Capture the cell that displays the provided text and extract its [x, y] central coordinate. 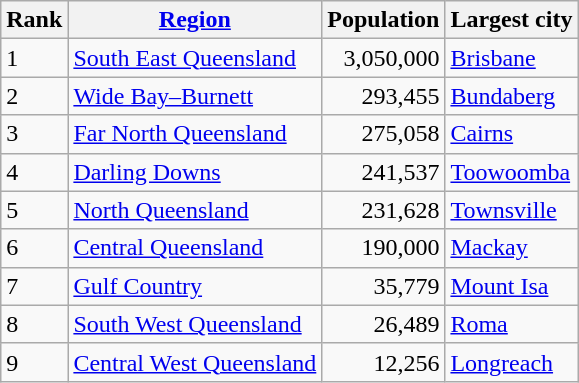
Longreach [512, 362]
Mount Isa [512, 286]
Roma [512, 324]
Largest city [512, 20]
6 [34, 248]
Gulf Country [195, 286]
Rank [34, 20]
5 [34, 210]
South East Queensland [195, 58]
Cairns [512, 134]
Darling Downs [195, 172]
2 [34, 96]
35,779 [384, 286]
241,537 [384, 172]
26,489 [384, 324]
Central West Queensland [195, 362]
South West Queensland [195, 324]
Far North Queensland [195, 134]
Toowoomba [512, 172]
Central Queensland [195, 248]
Region [195, 20]
231,628 [384, 210]
7 [34, 286]
9 [34, 362]
3,050,000 [384, 58]
190,000 [384, 248]
4 [34, 172]
12,256 [384, 362]
North Queensland [195, 210]
1 [34, 58]
Townsville [512, 210]
Brisbane [512, 58]
Bundaberg [512, 96]
8 [34, 324]
Mackay [512, 248]
293,455 [384, 96]
Wide Bay–Burnett [195, 96]
3 [34, 134]
Population [384, 20]
275,058 [384, 134]
